Return (x, y) of the center of cell containing provided text 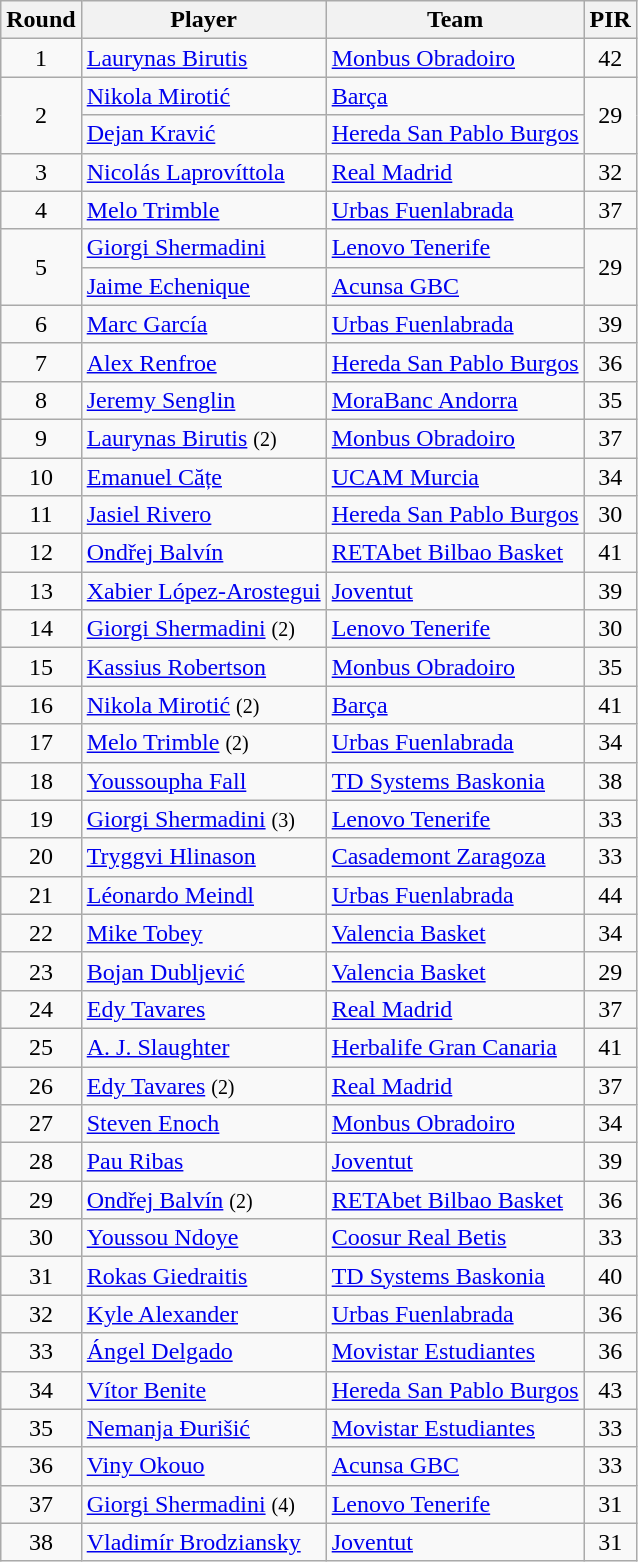
Giorgi Shermadini (204, 248)
11 (41, 515)
6 (41, 324)
Jeremy Senglin (204, 400)
Marc García (204, 324)
Xabier López-Arostegui (204, 591)
Pau Ribas (204, 1162)
27 (41, 1124)
Ángel Delgado (204, 1352)
Rokas Giedraitis (204, 1276)
Laurynas Birutis (204, 58)
Vítor Benite (204, 1390)
19 (41, 819)
28 (41, 1162)
PIR (610, 20)
Giorgi Shermadini (3) (204, 819)
UCAM Murcia (455, 477)
44 (610, 895)
Kyle Alexander (204, 1314)
Youssou Ndoye (204, 1238)
Ondřej Balvín (2) (204, 1200)
16 (41, 705)
Emanuel Cățe (204, 477)
Nikola Mirotić (2) (204, 705)
Team (455, 20)
Tryggvi Hlinason (204, 857)
Melo Trimble (2) (204, 743)
25 (41, 1047)
Mike Tobey (204, 933)
17 (41, 743)
7 (41, 362)
Casademont Zaragoza (455, 857)
Edy Tavares (204, 1009)
Jasiel Rivero (204, 515)
1 (41, 58)
13 (41, 591)
10 (41, 477)
3 (41, 172)
8 (41, 400)
Vladimír Brodziansky (204, 1542)
21 (41, 895)
20 (41, 857)
24 (41, 1009)
Herbalife Gran Canaria (455, 1047)
MoraBanc Andorra (455, 400)
26 (41, 1085)
22 (41, 933)
9 (41, 438)
Nemanja Đurišić (204, 1428)
Edy Tavares (2) (204, 1085)
2 (41, 115)
A. J. Slaughter (204, 1047)
Dejan Kravić (204, 134)
40 (610, 1276)
Alex Renfroe (204, 362)
14 (41, 629)
Bojan Dubljević (204, 971)
Round (41, 20)
Jaime Echenique (204, 286)
43 (610, 1390)
Melo Trimble (204, 210)
Nicolás Laprovíttola (204, 172)
23 (41, 971)
Youssoupha Fall (204, 781)
Nikola Mirotić (204, 96)
Steven Enoch (204, 1124)
12 (41, 553)
42 (610, 58)
Viny Okouo (204, 1466)
18 (41, 781)
Kassius Robertson (204, 667)
5 (41, 267)
Léonardo Meindl (204, 895)
15 (41, 667)
Ondřej Balvín (204, 553)
4 (41, 210)
Giorgi Shermadini (2) (204, 629)
Coosur Real Betis (455, 1238)
Player (204, 20)
Laurynas Birutis (2) (204, 438)
Giorgi Shermadini (4) (204, 1504)
